Capture the cell that displays the provided text and extract its (X, Y) central coordinate. 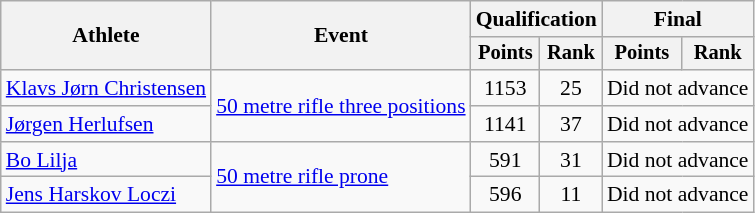
1141 (506, 124)
50 metre rifle prone (341, 178)
596 (506, 195)
Jørgen Herlufsen (106, 124)
591 (506, 160)
Jens Harskov Loczi (106, 195)
Athlete (106, 36)
Event (341, 36)
Qualification (536, 19)
25 (571, 88)
Final (678, 19)
11 (571, 195)
31 (571, 160)
Bo Lilja (106, 160)
37 (571, 124)
1153 (506, 88)
50 metre rifle three positions (341, 106)
Klavs Jørn Christensen (106, 88)
